Determine the [x, y] coordinate at the center of the cell enclosing the given text.  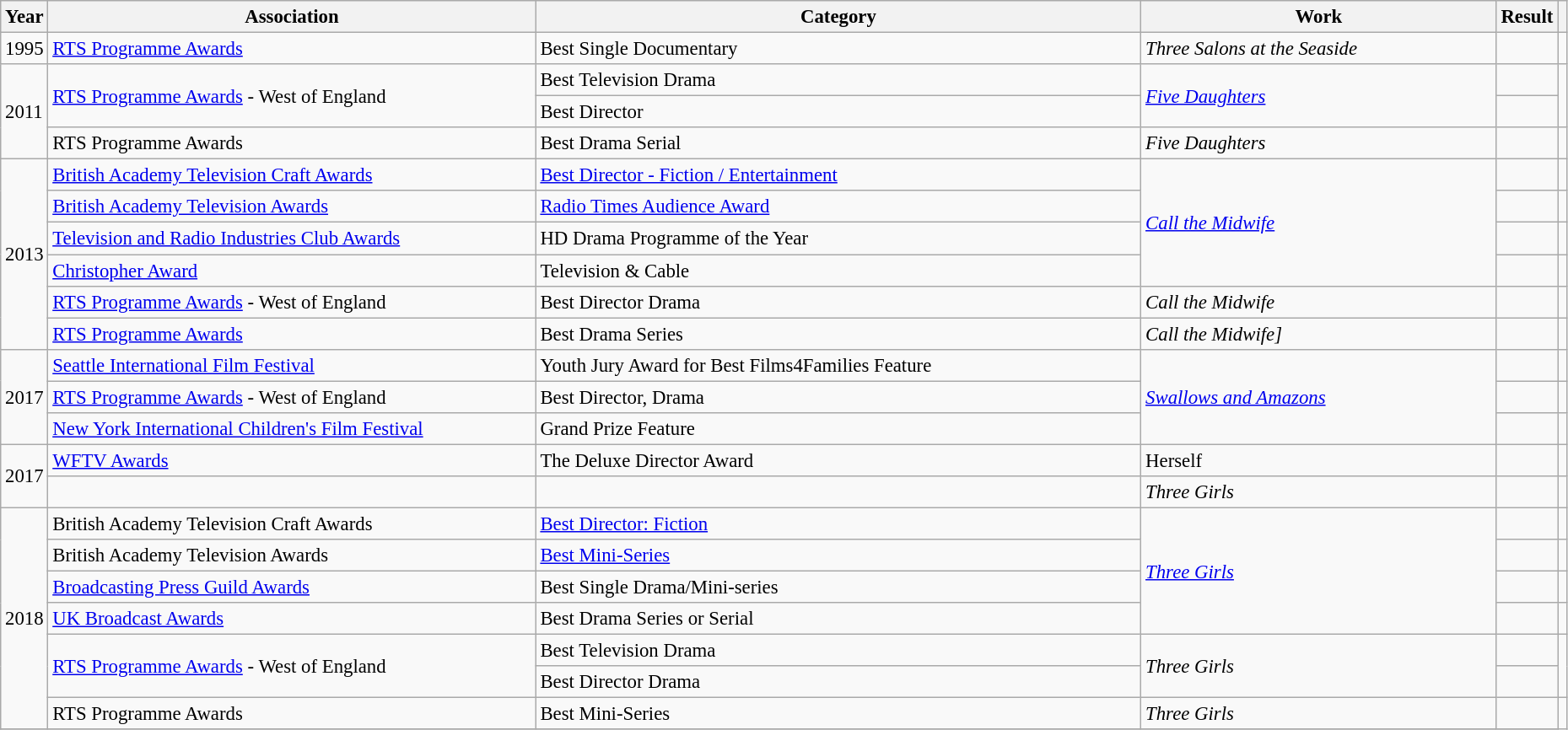
1995 [24, 49]
2013 [24, 255]
Best Drama Series [838, 334]
WFTV Awards [292, 460]
Television and Radio Industries Club Awards [292, 239]
Best Single Documentary [838, 49]
Grand Prize Feature [838, 429]
2018 [24, 619]
The Deluxe Director Award [838, 460]
Best Director: Fiction [838, 523]
Best Director [838, 112]
Call the Midwife] [1319, 334]
Television & Cable [838, 271]
Christopher Award [292, 271]
Seattle International Film Festival [292, 365]
Association [292, 17]
Best Drama Serial [838, 143]
Three Salons at the Seaside [1319, 49]
Broadcasting Press Guild Awards [292, 588]
Youth Jury Award for Best Films4Families Feature [838, 365]
Category [838, 17]
Best Director, Drama [838, 397]
Best Single Drama/Mini-series [838, 588]
2011 [24, 111]
Best Drama Series or Serial [838, 619]
Herself [1319, 460]
New York International Children's Film Festival [292, 429]
Swallows and Amazons [1319, 396]
Year [24, 17]
Best Director - Fiction / Entertainment [838, 175]
UK Broadcast Awards [292, 619]
Radio Times Audience Award [838, 207]
Result [1527, 17]
Work [1319, 17]
HD Drama Programme of the Year [838, 239]
